Return the [x, y] coordinate for the center point of the cell that contains the specified text.  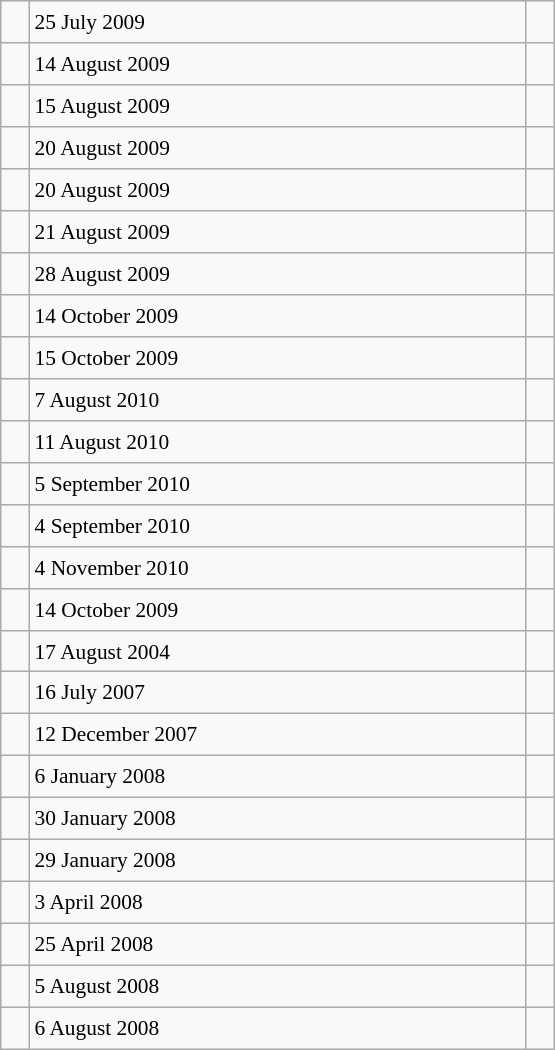
17 August 2004 [278, 651]
16 July 2007 [278, 693]
5 September 2010 [278, 483]
3 April 2008 [278, 903]
25 July 2009 [278, 22]
25 April 2008 [278, 945]
4 September 2010 [278, 525]
6 January 2008 [278, 777]
5 August 2008 [278, 986]
7 August 2010 [278, 399]
12 December 2007 [278, 735]
15 August 2009 [278, 106]
30 January 2008 [278, 819]
14 August 2009 [278, 64]
4 November 2010 [278, 567]
29 January 2008 [278, 861]
15 October 2009 [278, 358]
21 August 2009 [278, 232]
28 August 2009 [278, 274]
6 August 2008 [278, 1028]
11 August 2010 [278, 441]
